Search for the cell housing the specified text and yield its (X, Y) center coordinate. 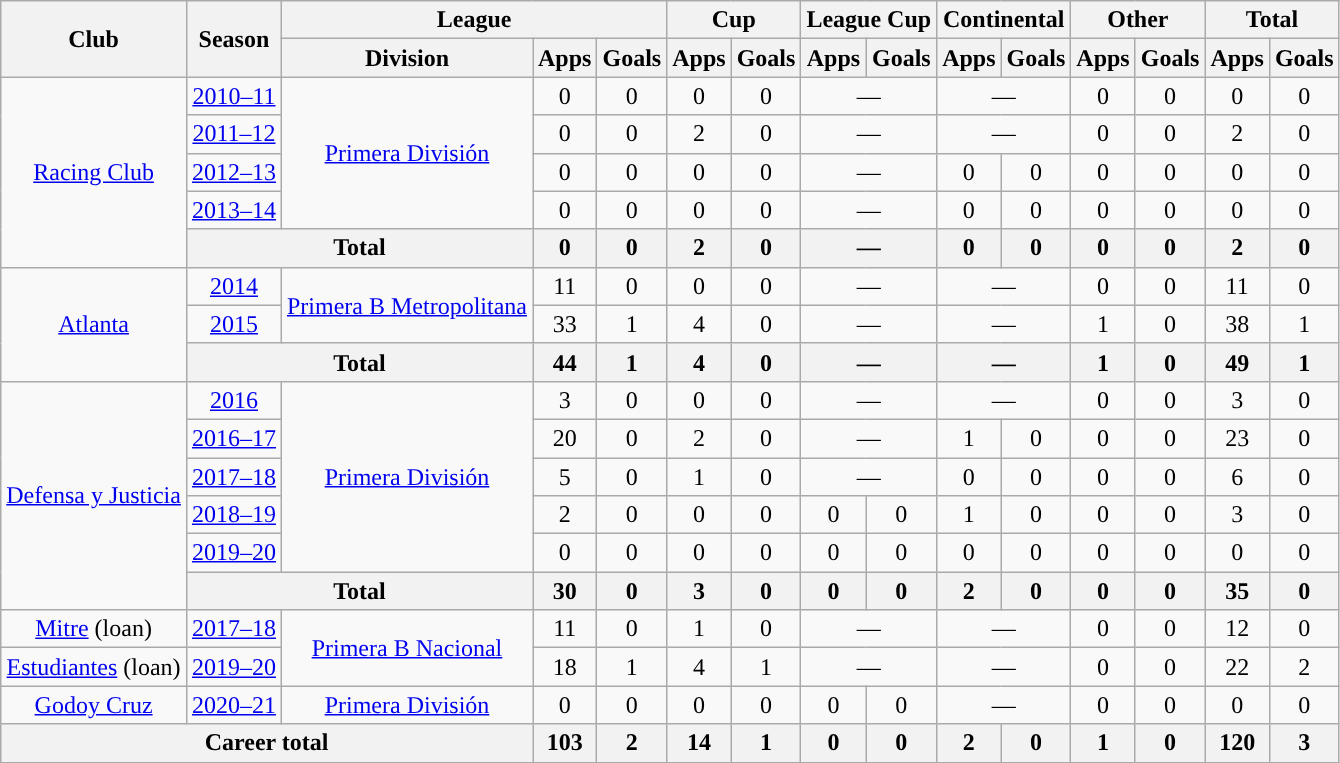
Godoy Cruz (94, 705)
6 (1237, 477)
14 (699, 743)
2015 (234, 324)
23 (1237, 438)
22 (1237, 667)
2011–12 (234, 134)
Racing Club (94, 172)
2020–21 (234, 705)
Mitre (loan) (94, 629)
103 (564, 743)
2016 (234, 400)
18 (564, 667)
44 (564, 362)
Estudiantes (loan) (94, 667)
Primera B Nacional (406, 648)
League Cup (869, 20)
2014 (234, 286)
12 (1237, 629)
Division (406, 58)
Continental (1004, 20)
49 (1237, 362)
33 (564, 324)
120 (1237, 743)
2016–17 (234, 438)
League (474, 20)
Cup (734, 20)
2018–19 (234, 515)
2010–11 (234, 96)
Atlanta (94, 324)
2013–14 (234, 210)
Other (1138, 20)
2012–13 (234, 172)
Defensa y Justicia (94, 495)
Club (94, 39)
Career total (267, 743)
5 (564, 477)
Season (234, 39)
38 (1237, 324)
35 (1237, 591)
30 (564, 591)
20 (564, 438)
Primera B Metropolitana (406, 305)
